Extract the (X, Y) coordinate from the center of the cell holding the provided text.  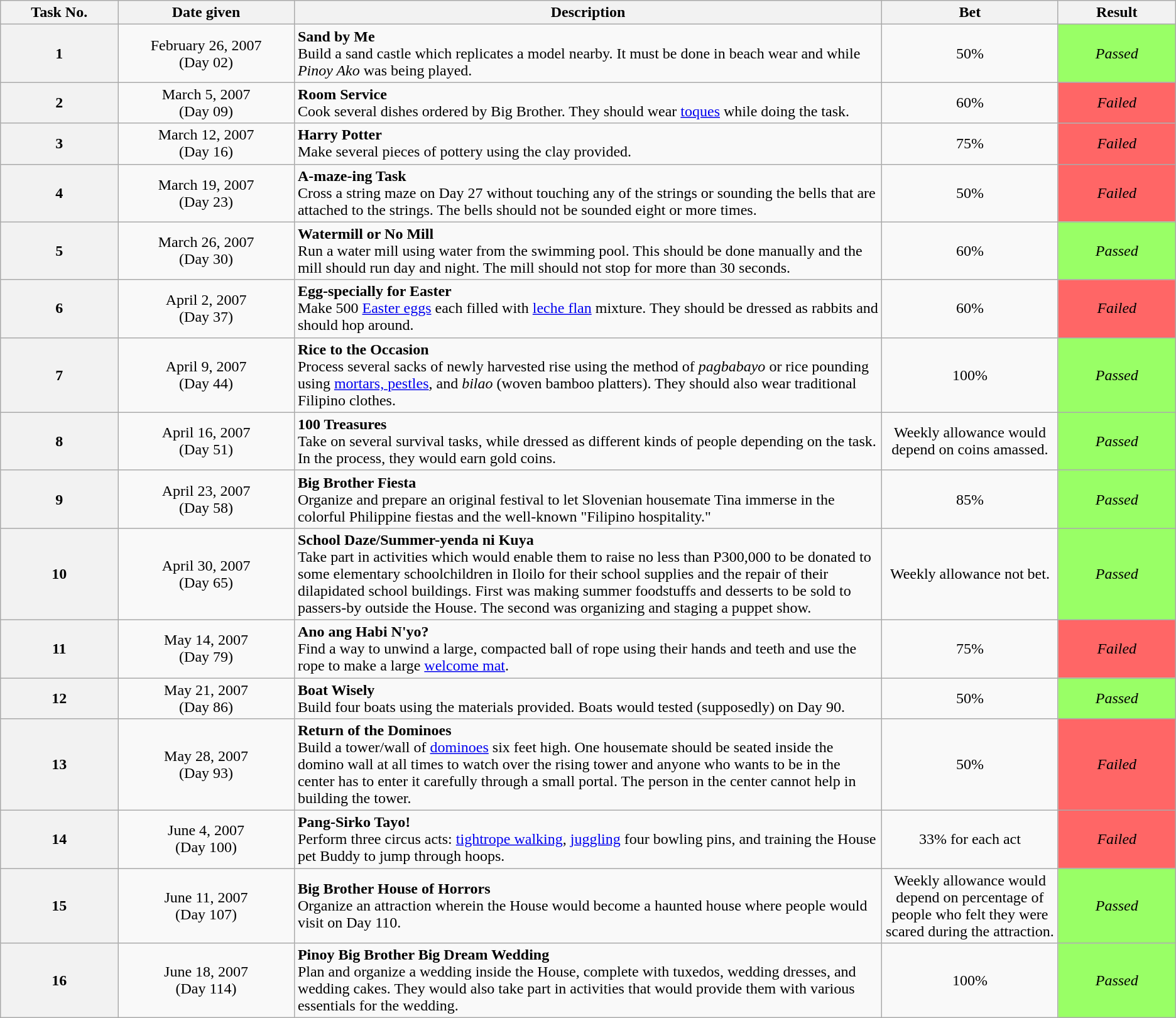
5 (59, 251)
Room ServiceCook several dishes ordered by Big Brother. They should wear toques while doing the task. (588, 103)
Weekly allowance not bet. (970, 574)
June 11, 2007(Day 107) (206, 906)
Harry PotterMake several pieces of pottery using the clay provided. (588, 143)
May 21, 2007(Day 86) (206, 698)
Description (588, 13)
April 30, 2007(Day 65) (206, 574)
Ano ang Habi N'yo?Find a way to unwind a large, compacted ball of rope using their hands and teeth and use the rope to make a large welcome mat. (588, 649)
14 (59, 840)
Egg-specially for EasterMake 500 Easter eggs each filled with leche flan mixture. They should be dressed as rabbits and should hop around. (588, 309)
Big Brother House of HorrorsOrganize an attraction wherein the House would become a haunted house where people would visit on Day 110. (588, 906)
33% for each act (970, 840)
Date given (206, 13)
Pang-Sirko Tayo!Perform three circus acts: tightrope walking, juggling four bowling pins, and training the House pet Buddy to jump through hoops. (588, 840)
8 (59, 441)
May 14, 2007(Day 79) (206, 649)
2 (59, 103)
85% (970, 499)
16 (59, 980)
April 16, 2007(Day 51) (206, 441)
9 (59, 499)
March 26, 2007(Day 30) (206, 251)
Weekly allowance would depend on percentage of people who felt they were scared during the attraction. (970, 906)
15 (59, 906)
12 (59, 698)
February 26, 2007(Day 02) (206, 53)
Result (1117, 13)
March 5, 2007(Day 09) (206, 103)
13 (59, 765)
April 23, 2007(Day 58) (206, 499)
March 19, 2007(Day 23) (206, 193)
4 (59, 193)
June 4, 2007(Day 100) (206, 840)
3 (59, 143)
Weekly allowance would depend on coins amassed. (970, 441)
March 12, 2007(Day 16) (206, 143)
Bet (970, 13)
April 2, 2007(Day 37) (206, 309)
1 (59, 53)
Task No. (59, 13)
April 9, 2007(Day 44) (206, 375)
Boat WiselyBuild four boats using the materials provided. Boats would tested (supposedly) on Day 90. (588, 698)
6 (59, 309)
11 (59, 649)
May 28, 2007(Day 93) (206, 765)
7 (59, 375)
Sand by MeBuild a sand castle which replicates a model nearby. It must be done in beach wear and while Pinoy Ako was being played. (588, 53)
June 18, 2007(Day 114) (206, 980)
10 (59, 574)
